Pinpoint the cell where the given text exists, returning its (x, y) midpoint coordinate. 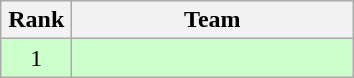
1 (36, 58)
Rank (36, 20)
Team (212, 20)
